Return (X, Y) of the center of cell containing provided text 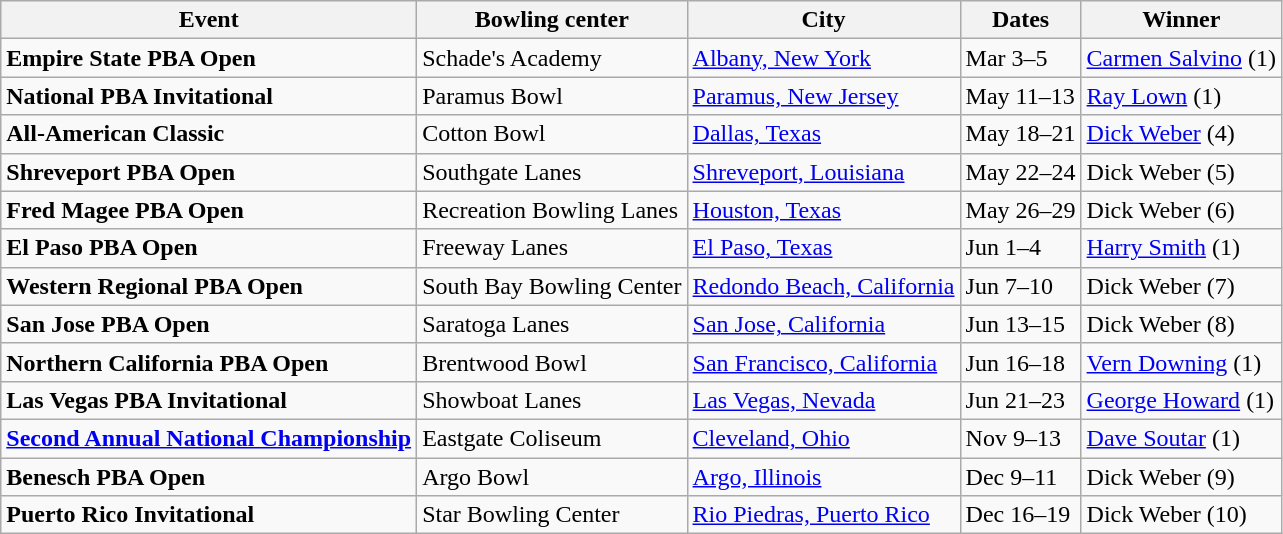
Dave Soutar (1) (1181, 438)
Redondo Beach, California (824, 286)
Recreation Bowling Lanes (552, 210)
May 26–29 (1020, 210)
Carmen Salvino (1) (1181, 58)
Bowling center (552, 20)
Las Vegas, Nevada (824, 400)
Houston, Texas (824, 210)
Event (209, 20)
Puerto Rico Invitational (209, 515)
Northern California PBA Open (209, 362)
May 11–13 (1020, 96)
Fred Magee PBA Open (209, 210)
Schade's Academy (552, 58)
Albany, New York (824, 58)
Paramus Bowl (552, 96)
Cleveland, Ohio (824, 438)
Jun 7–10 (1020, 286)
Southgate Lanes (552, 172)
May 22–24 (1020, 172)
Dick Weber (8) (1181, 324)
May 18–21 (1020, 134)
Jun 13–15 (1020, 324)
Shreveport, Louisiana (824, 172)
San Jose, California (824, 324)
Eastgate Coliseum (552, 438)
Showboat Lanes (552, 400)
Vern Downing (1) (1181, 362)
San Francisco, California (824, 362)
Star Bowling Center (552, 515)
Argo, Illinois (824, 477)
El Paso PBA Open (209, 248)
Freeway Lanes (552, 248)
Brentwood Bowl (552, 362)
Rio Piedras, Puerto Rico (824, 515)
El Paso, Texas (824, 248)
Nov 9–13 (1020, 438)
Dick Weber (5) (1181, 172)
Dick Weber (9) (1181, 477)
San Jose PBA Open (209, 324)
Jun 16–18 (1020, 362)
Mar 3–5 (1020, 58)
South Bay Bowling Center (552, 286)
Dick Weber (7) (1181, 286)
Dates (1020, 20)
Saratoga Lanes (552, 324)
Cotton Bowl (552, 134)
All-American Classic (209, 134)
Second Annual National Championship (209, 438)
Benesch PBA Open (209, 477)
Jun 1–4 (1020, 248)
Dick Weber (4) (1181, 134)
George Howard (1) (1181, 400)
Winner (1181, 20)
Las Vegas PBA Invitational (209, 400)
Ray Lown (1) (1181, 96)
National PBA Invitational (209, 96)
Dec 9–11 (1020, 477)
Dick Weber (10) (1181, 515)
City (824, 20)
Dallas, Texas (824, 134)
Shreveport PBA Open (209, 172)
Argo Bowl (552, 477)
Dec 16–19 (1020, 515)
Empire State PBA Open (209, 58)
Dick Weber (6) (1181, 210)
Harry Smith (1) (1181, 248)
Western Regional PBA Open (209, 286)
Jun 21–23 (1020, 400)
Paramus, New Jersey (824, 96)
